Extract the [X, Y] coordinate from the center of the cell holding the provided text.  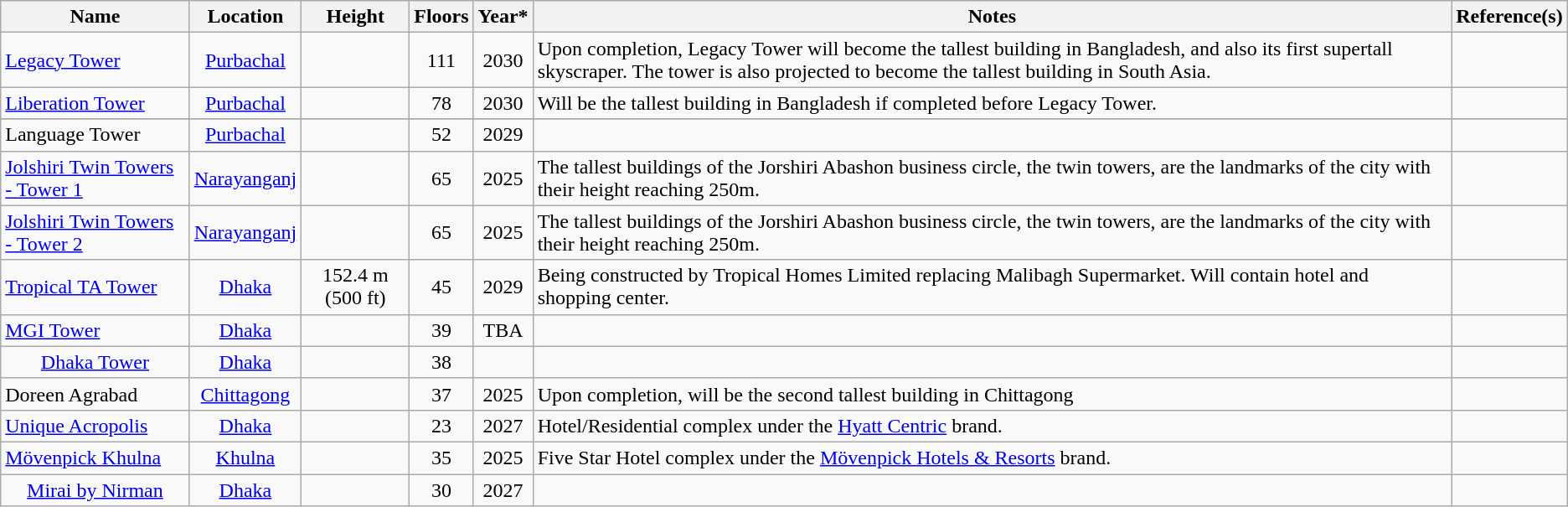
Jolshiri Twin Towers - Tower 2 [95, 233]
152.4 m (500 ft) [355, 287]
Notes [992, 17]
30 [441, 490]
Location [245, 17]
MGI Tower [95, 330]
37 [441, 394]
Name [95, 17]
23 [441, 426]
Legacy Tower [95, 60]
38 [441, 362]
78 [441, 103]
Floors [441, 17]
Being constructed by Tropical Homes Limited replacing Malibagh Supermarket. Will contain hotel and shopping center. [992, 287]
Mirai by Nirman [95, 490]
Language Tower [95, 135]
Chittagong [245, 394]
Will be the tallest building in Bangladesh if completed before Legacy Tower. [992, 103]
Khulna [245, 458]
Jolshiri Twin Towers - Tower 1 [95, 178]
Doreen Agrabad [95, 394]
Height [355, 17]
Tropical TA Tower [95, 287]
45 [441, 287]
Mövenpick Khulna [95, 458]
111 [441, 60]
Year* [503, 17]
Liberation Tower [95, 103]
Upon completion, will be the second tallest building in Chittagong [992, 394]
Reference(s) [1509, 17]
Hotel/Residential complex under the Hyatt Centric brand. [992, 426]
39 [441, 330]
Five Star Hotel complex under the Mövenpick Hotels & Resorts brand. [992, 458]
Dhaka Tower [95, 362]
Unique Acropolis [95, 426]
35 [441, 458]
TBA [503, 330]
52 [441, 135]
